Detect which cell encompasses the target text, then output its (x, y) center coordinate. 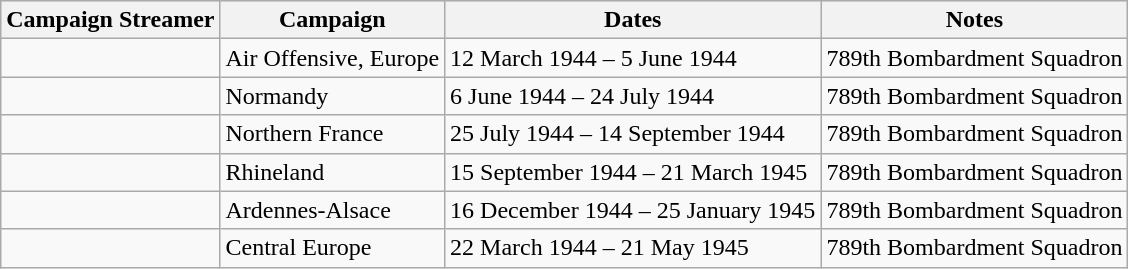
Rhineland (332, 172)
Air Offensive, Europe (332, 58)
15 September 1944 – 21 March 1945 (633, 172)
Dates (633, 20)
22 March 1944 – 21 May 1945 (633, 248)
Campaign (332, 20)
12 March 1944 – 5 June 1944 (633, 58)
25 July 1944 – 14 September 1944 (633, 134)
16 December 1944 – 25 January 1945 (633, 210)
Notes (974, 20)
Normandy (332, 96)
Campaign Streamer (110, 20)
Ardennes-Alsace (332, 210)
Central Europe (332, 248)
Northern France (332, 134)
6 June 1944 – 24 July 1944 (633, 96)
